Return the (x, y) coordinate for the center point of the cell that contains the specified text.  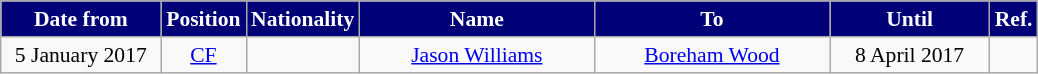
Nationality (302, 19)
Date from (81, 19)
5 January 2017 (81, 55)
Name (476, 19)
Position (204, 19)
8 April 2017 (910, 55)
Ref. (1014, 19)
Jason Williams (476, 55)
To (712, 19)
CF (204, 55)
Until (910, 19)
Boreham Wood (712, 55)
